Return (x, y) of the center of cell containing provided text 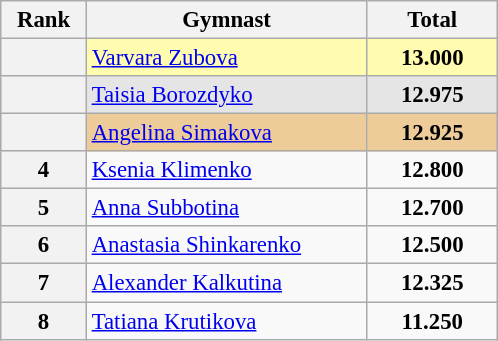
Anastasia Shinkarenko (226, 245)
Alexander Kalkutina (226, 283)
13.000 (432, 58)
12.325 (432, 283)
5 (44, 208)
Ksenia Klimenko (226, 170)
12.925 (432, 133)
4 (44, 170)
Angelina Simakova (226, 133)
12.700 (432, 208)
Total (432, 20)
Anna Subbotina (226, 208)
Varvara Zubova (226, 58)
Taisia Borozdyko (226, 95)
Tatiana Krutikova (226, 321)
12.975 (432, 95)
6 (44, 245)
Gymnast (226, 20)
11.250 (432, 321)
Rank (44, 20)
12.800 (432, 170)
8 (44, 321)
7 (44, 283)
12.500 (432, 245)
